Pinpoint the cell where the given text exists, returning its (x, y) midpoint coordinate. 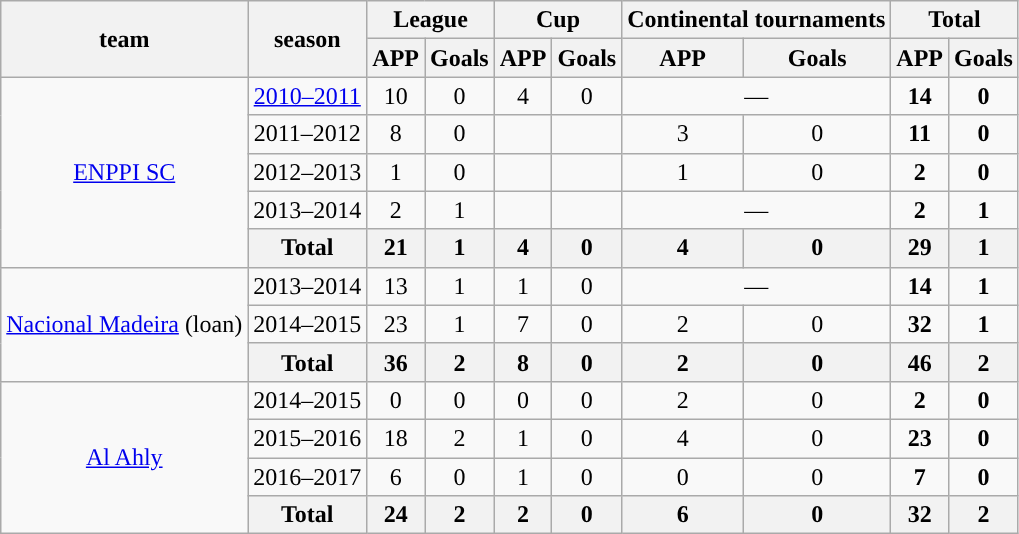
11 (920, 134)
2010–2011 (308, 96)
Al Ahly (124, 457)
18 (396, 438)
team (124, 39)
46 (920, 362)
2016–2017 (308, 477)
13 (396, 286)
Cup (558, 20)
2011–2012 (308, 134)
2015–2016 (308, 438)
3 (683, 134)
Nacional Madeira (loan) (124, 324)
24 (396, 515)
2012–2013 (308, 172)
season (308, 39)
36 (396, 362)
29 (920, 248)
10 (396, 96)
Continental tournaments (756, 20)
21 (396, 248)
League (430, 20)
ENPPI SC (124, 172)
